Determine the (X, Y) coordinate at the center of the cell enclosing the given text.  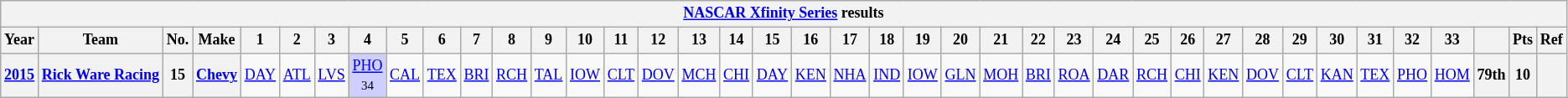
ROA (1074, 75)
MCH (699, 75)
4 (367, 40)
HOM (1452, 75)
18 (887, 40)
TAL (548, 75)
Make (217, 40)
Rick Ware Racing (101, 75)
31 (1375, 40)
Ref (1551, 40)
28 (1263, 40)
33 (1452, 40)
9 (548, 40)
2015 (20, 75)
20 (960, 40)
11 (620, 40)
8 (512, 40)
12 (658, 40)
LVS (332, 75)
24 (1113, 40)
7 (476, 40)
26 (1188, 40)
13 (699, 40)
14 (737, 40)
6 (442, 40)
DAR (1113, 75)
3 (332, 40)
16 (810, 40)
Team (101, 40)
2 (297, 40)
PHO34 (367, 75)
17 (850, 40)
ATL (297, 75)
5 (406, 40)
Chevy (217, 75)
NASCAR Xfinity Series results (784, 13)
23 (1074, 40)
27 (1224, 40)
29 (1299, 40)
IND (887, 75)
19 (922, 40)
21 (1001, 40)
No. (178, 40)
30 (1337, 40)
KAN (1337, 75)
79th (1492, 75)
Year (20, 40)
Pts (1524, 40)
GLN (960, 75)
PHO (1413, 75)
22 (1039, 40)
25 (1152, 40)
1 (260, 40)
32 (1413, 40)
MOH (1001, 75)
CAL (406, 75)
NHA (850, 75)
